Return [x, y] of the center of cell containing provided text 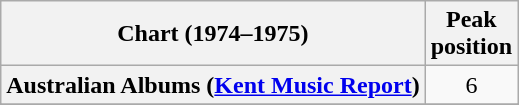
Peakposition [471, 34]
6 [471, 85]
Australian Albums (Kent Music Report) [213, 85]
Chart (1974–1975) [213, 34]
